Locate the cell with the specified text and output its [x, y] center coordinate. 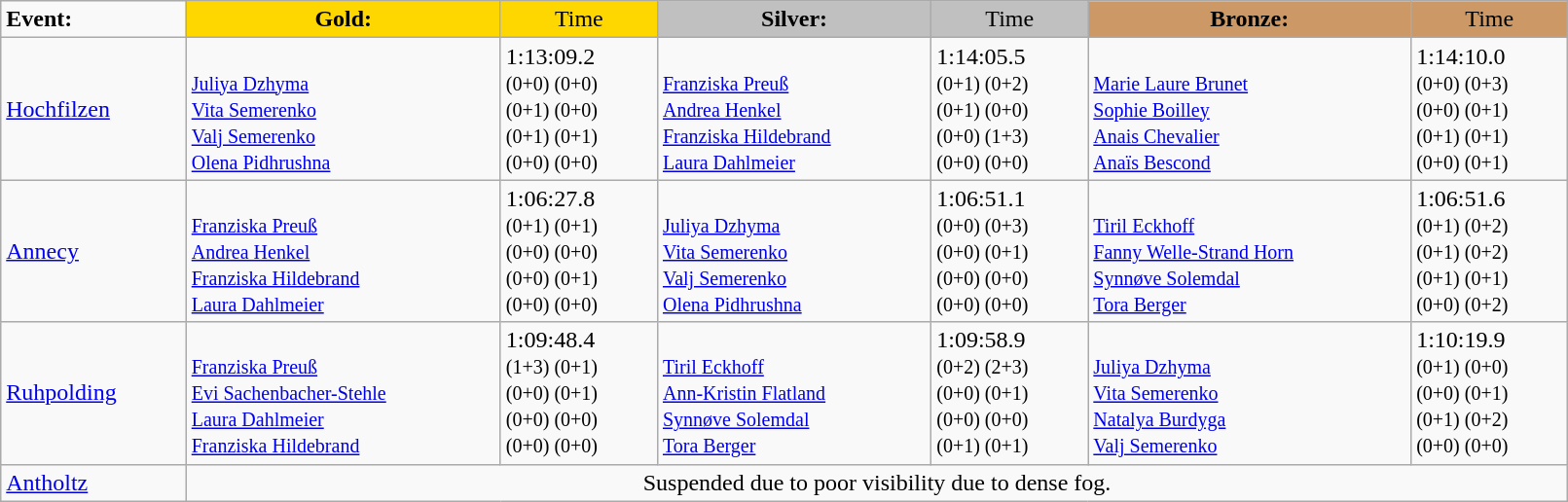
1:06:51.6(0+1) (0+2)(0+1) (0+2)(0+1) (0+1)(0+0) (0+2) [1489, 251]
1:06:27.8(0+1) (0+1)(0+0) (0+0)(0+0) (0+1)(0+0) (0+0) [578, 251]
Franziska PreußEvi Sachenbacher-StehleLaura DahlmeierFranziska Hildebrand [343, 393]
1:14:10.0(0+0) (0+3)(0+0) (0+1)(0+1) (0+1)(0+0) (0+1) [1489, 109]
Silver: [794, 19]
Juliya DzhymaVita SemerenkoNatalya BurdygaValj Semerenko [1250, 393]
1:09:58.9(0+2) (2+3)(0+0) (0+1)(0+0) (0+0)(0+1) (0+1) [1010, 393]
Suspended due to poor visibility due to dense fog. [877, 483]
Hochfilzen [93, 109]
1:09:48.4(1+3) (0+1)(0+0) (0+1)(0+0) (0+0)(0+0) (0+0) [578, 393]
Bronze: [1250, 19]
1:06:51.1(0+0) (0+3)(0+0) (0+1)(0+0) (0+0)(0+0) (0+0) [1010, 251]
1:13:09.2(0+0) (0+0)(0+1) (0+0)(0+1) (0+1)(0+0) (0+0) [578, 109]
Tiril EckhoffAnn-Kristin FlatlandSynnøve SolemdalTora Berger [794, 393]
Gold: [343, 19]
Tiril EckhoffFanny Welle-Strand HornSynnøve SolemdalTora Berger [1250, 251]
Annecy [93, 251]
1:10:19.9(0+1) (0+0)(0+0) (0+1)(0+1) (0+2)(0+0) (0+0) [1489, 393]
Ruhpolding [93, 393]
Event: [93, 19]
Marie Laure BrunetSophie BoilleyAnais ChevalierAnaïs Bescond [1250, 109]
1:14:05.5(0+1) (0+2)(0+1) (0+0)(0+0) (1+3)(0+0) (0+0) [1010, 109]
Antholtz [93, 483]
